From the cell containing the given text, extract its center point as [X, Y] coordinate. 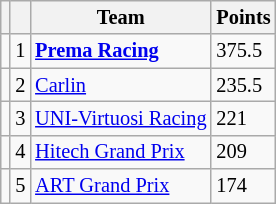
Team [120, 17]
209 [243, 152]
Hitech Grand Prix [120, 152]
UNI-Virtuosi Racing [120, 118]
Points [243, 17]
ART Grand Prix [120, 186]
221 [243, 118]
174 [243, 186]
1 [20, 51]
Carlin [120, 85]
5 [20, 186]
4 [20, 152]
235.5 [243, 85]
2 [20, 85]
375.5 [243, 51]
Prema Racing [120, 51]
3 [20, 118]
